From the cell containing the given text, extract its center point as (x, y) coordinate. 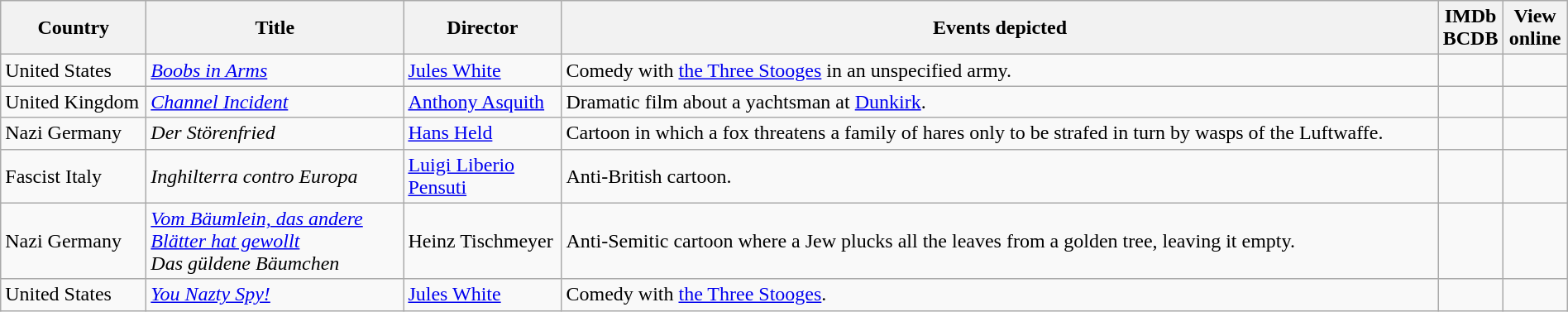
Heinz Tischmeyer (483, 241)
Country (74, 28)
Inghilterra contro Europa (275, 175)
Luigi Liberio Pensuti (483, 175)
Der Störenfried (275, 133)
Fascist Italy (74, 175)
Hans Held (483, 133)
Events depicted (1000, 28)
Anti-British cartoon. (1000, 175)
IMDbBCDB (1470, 28)
Channel Incident (275, 102)
Title (275, 28)
Viewonline (1535, 28)
Director (483, 28)
Anthony Asquith (483, 102)
United Kingdom (74, 102)
You Nazty Spy! (275, 295)
Boobs in Arms (275, 70)
Cartoon in which a fox threatens a family of hares only to be strafed in turn by wasps of the Luftwaffe. (1000, 133)
Vom Bäumlein, das andere Blätter hat gewolltDas güldene Bäumchen (275, 241)
Comedy with the Three Stooges in an unspecified army. (1000, 70)
Comedy with the Three Stooges. (1000, 295)
Anti-Semitic cartoon where a Jew plucks all the leaves from a golden tree, leaving it empty. (1000, 241)
Dramatic film about a yachtsman at Dunkirk. (1000, 102)
